For the text-containing cell, return its midpoint in (X, Y) coordinate format. 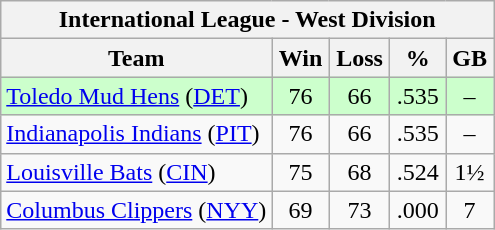
Columbus Clippers (NYY) (136, 210)
.524 (418, 172)
1½ (470, 172)
Toledo Mud Hens (DET) (136, 96)
75 (300, 172)
.000 (418, 210)
GB (470, 58)
Louisville Bats (CIN) (136, 172)
Team (136, 58)
% (418, 58)
73 (360, 210)
Indianapolis Indians (PIT) (136, 134)
Win (300, 58)
Loss (360, 58)
69 (300, 210)
68 (360, 172)
7 (470, 210)
International League - West Division (248, 20)
